Provide the (X, Y) coordinate of the cell's center where the given text is located.  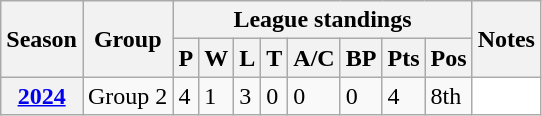
P (186, 58)
2024 (42, 96)
BP (361, 58)
8th (448, 96)
Group (127, 39)
Notes (506, 39)
Pts (404, 58)
L (248, 58)
Pos (448, 58)
W (216, 58)
A/C (314, 58)
1 (216, 96)
Season (42, 39)
T (274, 58)
3 (248, 96)
Group 2 (127, 96)
League standings (322, 20)
